Return the (x, y) coordinate for the center point of the cell that contains the specified text.  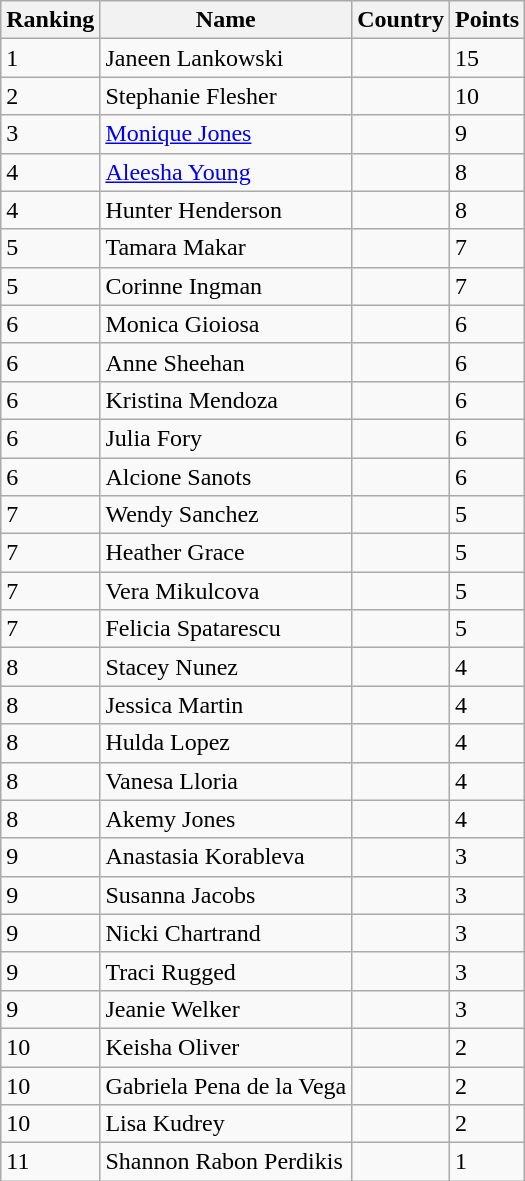
Stephanie Flesher (226, 96)
Keisha Oliver (226, 1047)
11 (50, 1162)
Monica Gioiosa (226, 324)
Wendy Sanchez (226, 515)
15 (486, 58)
Corinne Ingman (226, 286)
Traci Rugged (226, 971)
Akemy Jones (226, 819)
Kristina Mendoza (226, 400)
Ranking (50, 20)
Points (486, 20)
Hunter Henderson (226, 210)
Janeen Lankowski (226, 58)
Stacey Nunez (226, 667)
Jeanie Welker (226, 1009)
Name (226, 20)
Julia Fory (226, 438)
Anne Sheehan (226, 362)
Gabriela Pena de la Vega (226, 1085)
Monique Jones (226, 134)
Vanesa Lloria (226, 781)
Vera Mikulcova (226, 591)
Shannon Rabon Perdikis (226, 1162)
Susanna Jacobs (226, 895)
Tamara Makar (226, 248)
Felicia Spatarescu (226, 629)
Heather Grace (226, 553)
Aleesha Young (226, 172)
Lisa Kudrey (226, 1124)
Anastasia Korableva (226, 857)
Jessica Martin (226, 705)
Nicki Chartrand (226, 933)
Hulda Lopez (226, 743)
Alcione Sanots (226, 477)
Country (401, 20)
